For the text-containing cell, return its midpoint in (X, Y) coordinate format. 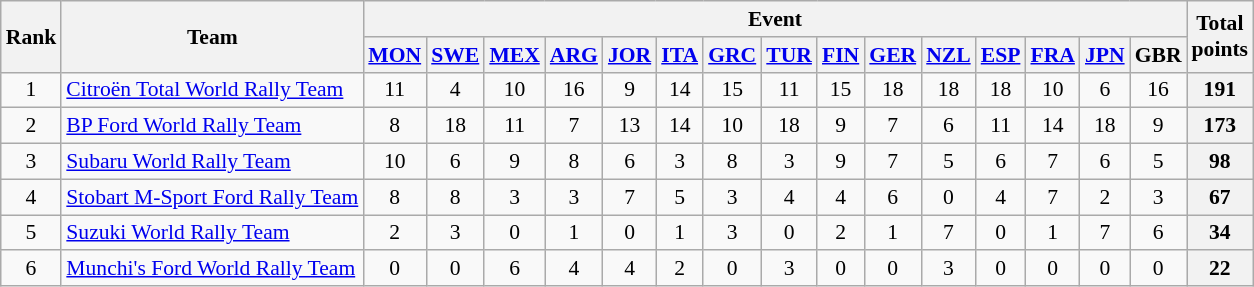
JOR (630, 55)
98 (1220, 162)
ARG (574, 55)
22 (1220, 269)
JPN (1105, 55)
FIN (840, 55)
GBR (1158, 55)
ESP (1001, 55)
Totalpoints (1220, 36)
173 (1220, 126)
ITA (680, 55)
Citroën Total World Rally Team (212, 90)
Munchi's Ford World Rally Team (212, 269)
67 (1220, 197)
GER (892, 55)
Subaru World Rally Team (212, 162)
191 (1220, 90)
Event (774, 19)
BP Ford World Rally Team (212, 126)
Rank (32, 36)
MON (394, 55)
34 (1220, 233)
Suzuki World Rally Team (212, 233)
Team (212, 36)
SWE (455, 55)
GRC (732, 55)
TUR (789, 55)
Stobart M-Sport Ford Rally Team (212, 197)
FRA (1052, 55)
13 (630, 126)
MEX (514, 55)
NZL (948, 55)
